Identify which cell holds the provided text, then report its [X, Y] central coordinate. 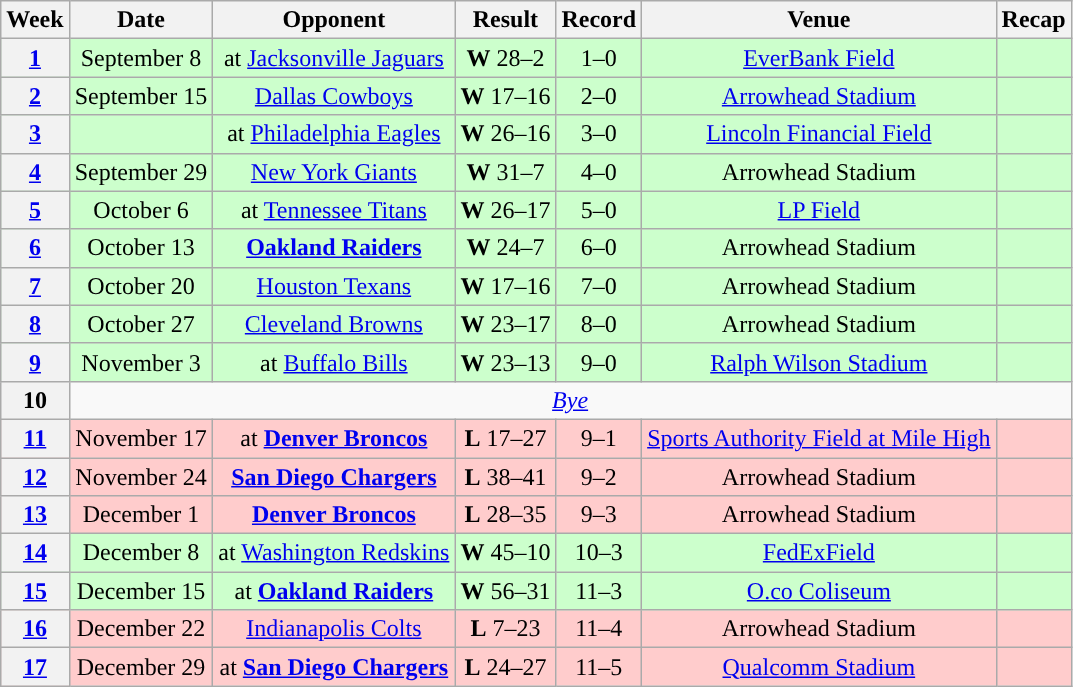
September 29 [141, 172]
October 13 [141, 248]
Venue [819, 20]
L 28–35 [506, 515]
8 [35, 324]
at Washington Redskins [334, 553]
17 [35, 667]
December 15 [141, 591]
Record [599, 20]
9–3 [599, 515]
at Denver Broncos [334, 438]
Dallas Cowboys [334, 96]
9 [35, 362]
at Philadelphia Eagles [334, 134]
October 27 [141, 324]
W 45–10 [506, 553]
Indianapolis Colts [334, 629]
Oakland Raiders [334, 248]
11–4 [599, 629]
8–0 [599, 324]
9–1 [599, 438]
2–0 [599, 96]
Houston Texans [334, 286]
2 [35, 96]
1–0 [599, 58]
Qualcomm Stadium [819, 667]
September 15 [141, 96]
at Tennessee Titans [334, 210]
at Oakland Raiders [334, 591]
9–2 [599, 477]
W 23–17 [506, 324]
9–0 [599, 362]
14 [35, 553]
4 [35, 172]
4–0 [599, 172]
3–0 [599, 134]
W 26–17 [506, 210]
November 24 [141, 477]
1 [35, 58]
11–5 [599, 667]
Opponent [334, 20]
W 24–7 [506, 248]
Result [506, 20]
W 23–13 [506, 362]
November 3 [141, 362]
7 [35, 286]
December 29 [141, 667]
San Diego Chargers [334, 477]
Ralph Wilson Stadium [819, 362]
Bye [570, 400]
11 [35, 438]
Date [141, 20]
7–0 [599, 286]
Lincoln Financial Field [819, 134]
11–3 [599, 591]
December 22 [141, 629]
W 56–31 [506, 591]
W 31–7 [506, 172]
September 8 [141, 58]
December 8 [141, 553]
October 20 [141, 286]
Cleveland Browns [334, 324]
16 [35, 629]
at Buffalo Bills [334, 362]
L 7–23 [506, 629]
5–0 [599, 210]
5 [35, 210]
6–0 [599, 248]
Sports Authority Field at Mile High [819, 438]
November 17 [141, 438]
December 1 [141, 515]
New York Giants [334, 172]
3 [35, 134]
LP Field [819, 210]
at San Diego Chargers [334, 667]
Denver Broncos [334, 515]
L 38–41 [506, 477]
EverBank Field [819, 58]
12 [35, 477]
10 [35, 400]
10–3 [599, 553]
O.co Coliseum [819, 591]
W 26–16 [506, 134]
L 24–27 [506, 667]
W 28–2 [506, 58]
6 [35, 248]
13 [35, 515]
L 17–27 [506, 438]
15 [35, 591]
FedExField [819, 553]
Week [35, 20]
October 6 [141, 210]
at Jacksonville Jaguars [334, 58]
Recap [1034, 20]
